Provide the (X, Y) coordinate of the cell's center where the given text is located.  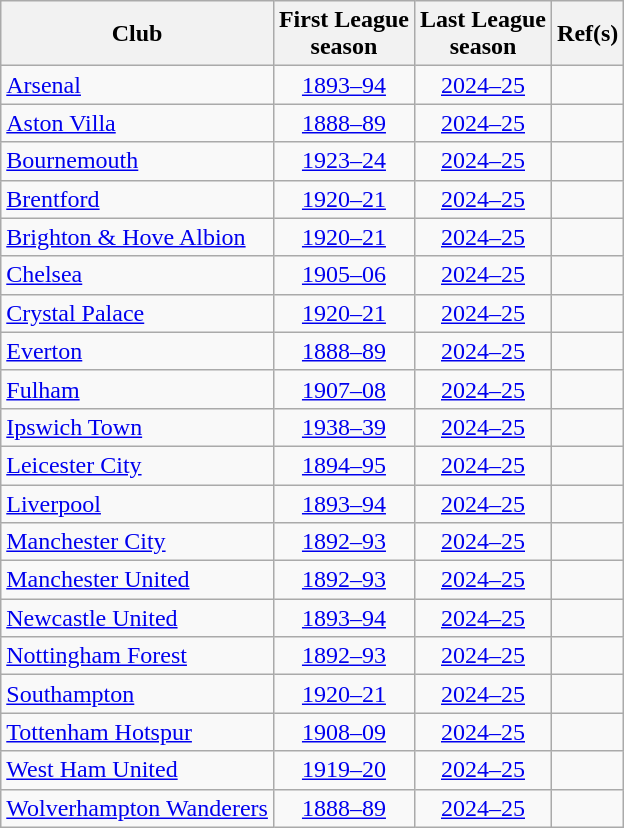
1905–06 (344, 275)
Tottenham Hotspur (138, 732)
Club (138, 34)
1923–24 (344, 161)
Aston Villa (138, 123)
Nottingham Forest (138, 656)
Brighton & Hove Albion (138, 237)
1908–09 (344, 732)
Chelsea (138, 275)
Leicester City (138, 465)
Newcastle United (138, 618)
1907–08 (344, 389)
Wolverhampton Wanderers (138, 808)
Manchester United (138, 580)
Ipswich Town (138, 427)
Ref(s) (588, 34)
Fulham (138, 389)
First Leagueseason (344, 34)
1894–95 (344, 465)
Southampton (138, 694)
Arsenal (138, 85)
Liverpool (138, 503)
Bournemouth (138, 161)
West Ham United (138, 770)
Manchester City (138, 542)
Last Leagueseason (482, 34)
1919–20 (344, 770)
1938–39 (344, 427)
Crystal Palace (138, 313)
Everton (138, 351)
Brentford (138, 199)
